Pinpoint the cell where the given text exists, returning its (x, y) midpoint coordinate. 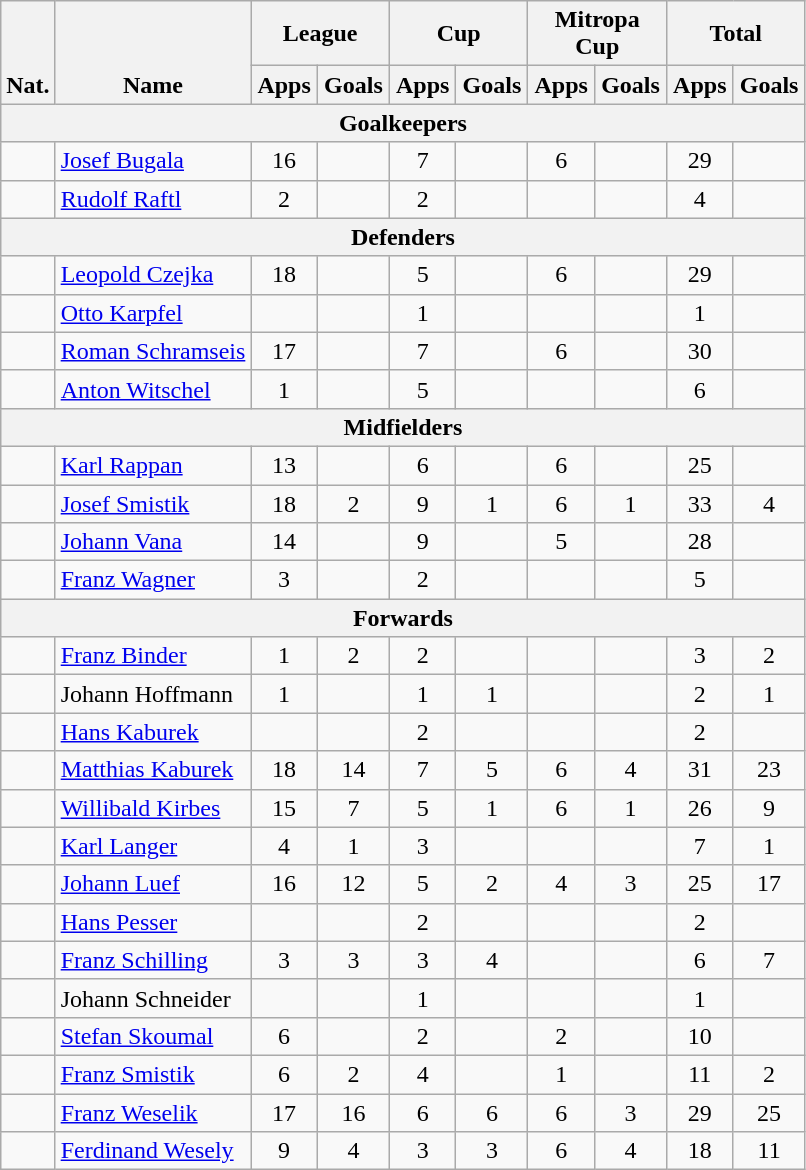
31 (700, 770)
Johann Luef (153, 884)
Anton Witschel (153, 389)
Franz Smistik (153, 1074)
Stefan Skoumal (153, 1036)
Ferdinand Wesely (153, 1151)
Willibald Kirbes (153, 808)
Franz Binder (153, 656)
Josef Bugala (153, 161)
15 (284, 808)
Nat. (28, 52)
12 (353, 884)
26 (700, 808)
Johann Schneider (153, 998)
Johann Vana (153, 542)
Defenders (403, 237)
Franz Schilling (153, 960)
Matthias Kaburek (153, 770)
Karl Langer (153, 846)
33 (700, 503)
Name (153, 52)
30 (700, 351)
28 (700, 542)
Goalkeepers (403, 123)
Hans Pesser (153, 922)
Mitropa Cup (598, 34)
10 (700, 1036)
Cup (458, 34)
23 (769, 770)
Rudolf Raftl (153, 199)
League (320, 34)
Midfielders (403, 427)
Leopold Czejka (153, 275)
Hans Kaburek (153, 732)
Karl Rappan (153, 465)
Josef Smistik (153, 503)
Roman Schramseis (153, 351)
13 (284, 465)
Total (736, 34)
Johann Hoffmann (153, 694)
Franz Weselik (153, 1113)
Franz Wagner (153, 580)
Otto Karpfel (153, 313)
Forwards (403, 618)
